Search for the cell housing the specified text and yield its (x, y) center coordinate. 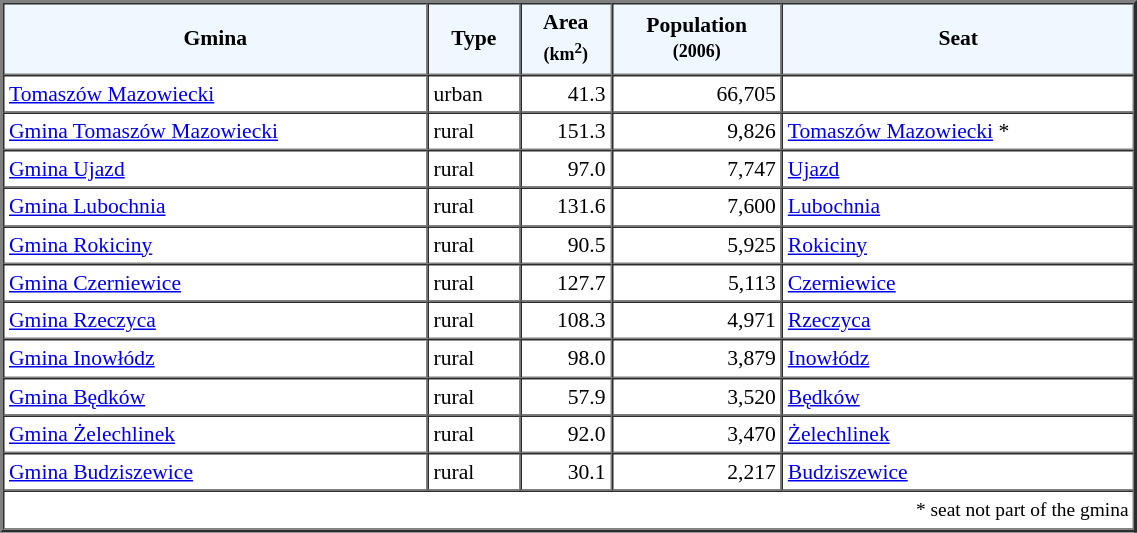
Czerniewice (958, 283)
Inowłódz (958, 359)
Ujazd (958, 169)
Rokiciny (958, 245)
4,971 (696, 321)
5,113 (696, 283)
7,600 (696, 207)
7,747 (696, 169)
Type (474, 38)
97.0 (566, 169)
Tomaszów Mazowiecki * (958, 131)
Budziszewice (958, 472)
Gmina Tomaszów Mazowiecki (216, 131)
Gmina Rzeczyca (216, 321)
* seat not part of the gmina (569, 510)
Lubochnia (958, 207)
Żelechlinek (958, 434)
3,879 (696, 359)
90.5 (566, 245)
108.3 (566, 321)
Gmina (216, 38)
Gmina Inowłódz (216, 359)
Seat (958, 38)
98.0 (566, 359)
151.3 (566, 131)
Gmina Lubochnia (216, 207)
127.7 (566, 283)
Będków (958, 396)
Rzeczyca (958, 321)
Population(2006) (696, 38)
41.3 (566, 93)
Tomaszów Mazowiecki (216, 93)
3,470 (696, 434)
Gmina Ujazd (216, 169)
Gmina Będków (216, 396)
66,705 (696, 93)
urban (474, 93)
5,925 (696, 245)
Gmina Czerniewice (216, 283)
Gmina Rokiciny (216, 245)
131.6 (566, 207)
2,217 (696, 472)
3,520 (696, 396)
57.9 (566, 396)
Gmina Budziszewice (216, 472)
Gmina Żelechlinek (216, 434)
30.1 (566, 472)
Area(km2) (566, 38)
92.0 (566, 434)
9,826 (696, 131)
